Extract the (X, Y) coordinate from the center of the cell holding the provided text.  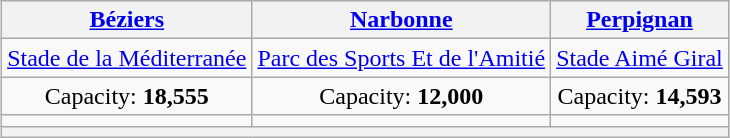
Narbonne (402, 20)
Béziers (127, 20)
Capacity: 12,000 (402, 96)
Stade de la Méditerranée (127, 58)
Capacity: 14,593 (640, 96)
Perpignan (640, 20)
Parc des Sports Et de l'Amitié (402, 58)
Capacity: 18,555 (127, 96)
Stade Aimé Giral (640, 58)
